Search for the cell housing the specified text and yield its [X, Y] center coordinate. 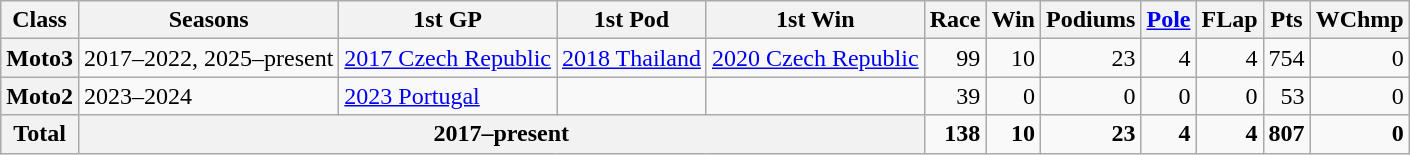
138 [955, 134]
2017 Czech Republic [448, 58]
2020 Czech Republic [815, 58]
WChmp [1360, 20]
99 [955, 58]
Race [955, 20]
Win [1014, 20]
2018 Thailand [632, 58]
2023–2024 [208, 96]
2017–present [501, 134]
2023 Portugal [448, 96]
53 [1286, 96]
Moto3 [40, 58]
39 [955, 96]
Seasons [208, 20]
FLap [1230, 20]
Pts [1286, 20]
Total [40, 134]
Pole [1168, 20]
807 [1286, 134]
1st GP [448, 20]
2017–2022, 2025–present [208, 58]
Podiums [1091, 20]
754 [1286, 58]
Moto2 [40, 96]
Class [40, 20]
1st Win [815, 20]
1st Pod [632, 20]
